Search for the cell housing the specified text and yield its [X, Y] center coordinate. 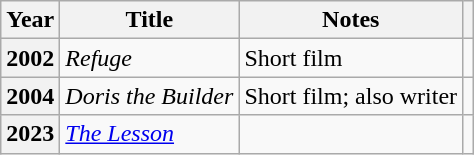
Short film [351, 58]
Notes [351, 20]
The Lesson [150, 134]
Short film; also writer [351, 96]
2023 [30, 134]
Title [150, 20]
Year [30, 20]
2002 [30, 58]
Refuge [150, 58]
2004 [30, 96]
Doris the Builder [150, 96]
